For the text-containing cell, return its midpoint in (X, Y) coordinate format. 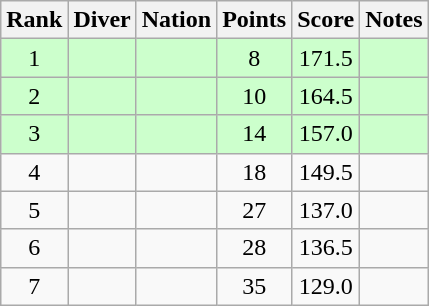
18 (254, 172)
149.5 (326, 172)
Rank (34, 20)
2 (34, 96)
8 (254, 58)
4 (34, 172)
Score (326, 20)
10 (254, 96)
157.0 (326, 134)
Diver (102, 20)
Points (254, 20)
136.5 (326, 248)
129.0 (326, 286)
35 (254, 286)
Nation (176, 20)
137.0 (326, 210)
Notes (394, 20)
164.5 (326, 96)
27 (254, 210)
28 (254, 248)
1 (34, 58)
171.5 (326, 58)
6 (34, 248)
14 (254, 134)
5 (34, 210)
3 (34, 134)
7 (34, 286)
